Identify which cell holds the provided text, then report its (x, y) central coordinate. 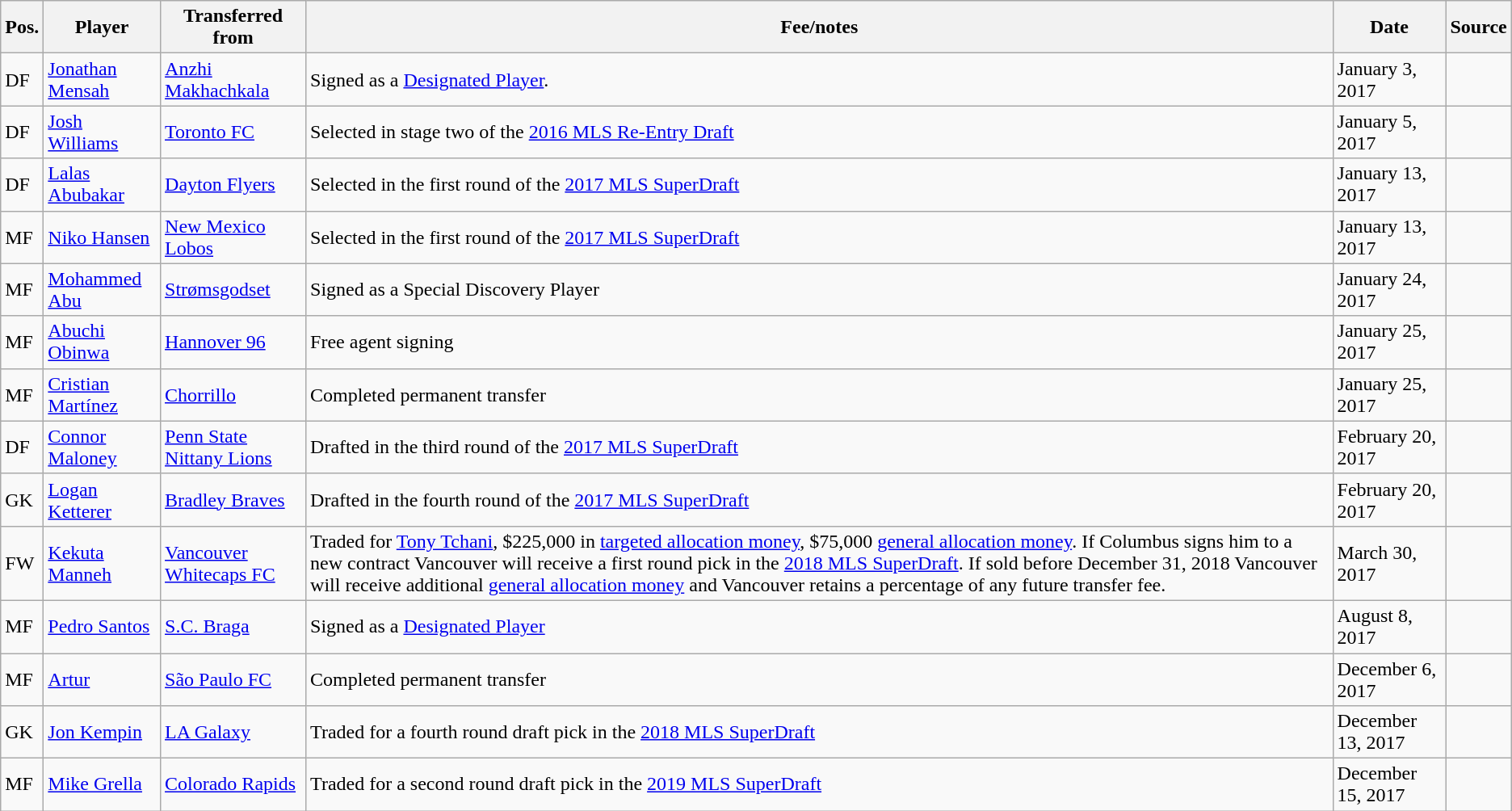
Cristian Martínez (102, 394)
New Mexico Lobos (233, 237)
Penn State Nittany Lions (233, 448)
São Paulo FC (233, 679)
Anzhi Makhachkala (233, 79)
Pedro Santos (102, 627)
Bradley Braves (233, 499)
August 8, 2017 (1389, 627)
Traded for a fourth round draft pick in the 2018 MLS SuperDraft (820, 732)
January 3, 2017 (1389, 79)
Niko Hansen (102, 237)
Signed as a Special Discovery Player (820, 289)
Connor Maloney (102, 448)
January 5, 2017 (1389, 132)
Player (102, 27)
Lalas Abubakar (102, 184)
Jonathan Mensah (102, 79)
Traded for a second round draft pick in the 2019 MLS SuperDraft (820, 785)
Strømsgodset (233, 289)
Artur (102, 679)
Josh Williams (102, 132)
FW (23, 563)
Free agent signing (820, 342)
Mohammed Abu (102, 289)
December 15, 2017 (1389, 785)
Signed as a Designated Player (820, 627)
Jon Kempin (102, 732)
Hannover 96 (233, 342)
LA Galaxy (233, 732)
Fee/notes (820, 27)
Kekuta Manneh (102, 563)
January 24, 2017 (1389, 289)
Logan Ketterer (102, 499)
Mike Grella (102, 785)
Drafted in the third round of the 2017 MLS SuperDraft (820, 448)
Colorado Rapids (233, 785)
Pos. (23, 27)
Transferred from (233, 27)
Signed as a Designated Player. (820, 79)
December 13, 2017 (1389, 732)
Selected in stage two of the 2016 MLS Re-Entry Draft (820, 132)
Chorrillo (233, 394)
March 30, 2017 (1389, 563)
Source (1478, 27)
Abuchi Obinwa (102, 342)
Dayton Flyers (233, 184)
Drafted in the fourth round of the 2017 MLS SuperDraft (820, 499)
Toronto FC (233, 132)
December 6, 2017 (1389, 679)
S.C. Braga (233, 627)
Date (1389, 27)
Vancouver Whitecaps FC (233, 563)
